Return the [X, Y] coordinate for the center point of the cell that contains the specified text.  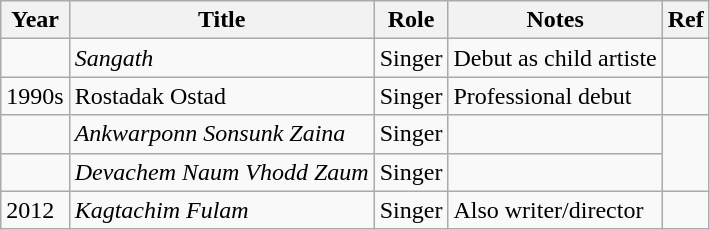
Kagtachim Fulam [222, 210]
Sangath [222, 58]
1990s [35, 96]
Ankwarponn Sonsunk Zaina [222, 134]
Also writer/director [555, 210]
Year [35, 20]
2012 [35, 210]
Notes [555, 20]
Ref [686, 20]
Rostadak Ostad [222, 96]
Professional debut [555, 96]
Debut as child artiste [555, 58]
Role [411, 20]
Title [222, 20]
Devachem Naum Vhodd Zaum [222, 172]
